Pinpoint the cell where the given text exists, returning its [X, Y] midpoint coordinate. 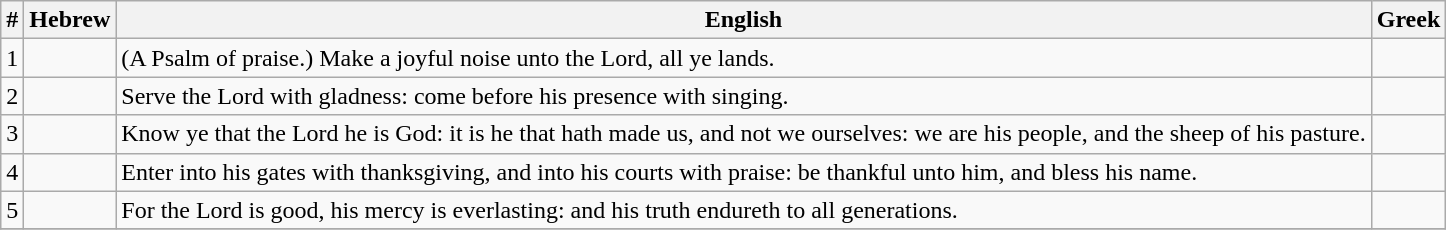
Serve the Lord with gladness: come before his presence with singing. [744, 96]
Know ye that the Lord he is God: it is he that hath made us, and not we ourselves: we are his people, and the sheep of his pasture. [744, 134]
Greek [1408, 20]
5 [12, 210]
Hebrew [70, 20]
# [12, 20]
4 [12, 172]
1 [12, 58]
(A Psalm of praise.) Make a joyful noise unto the Lord, all ye lands. [744, 58]
For the Lord is good, his mercy is everlasting: and his truth endureth to all generations. [744, 210]
3 [12, 134]
English [744, 20]
Enter into his gates with thanksgiving, and into his courts with praise: be thankful unto him, and bless his name. [744, 172]
2 [12, 96]
